Identify which cell holds the provided text, then report its [X, Y] central coordinate. 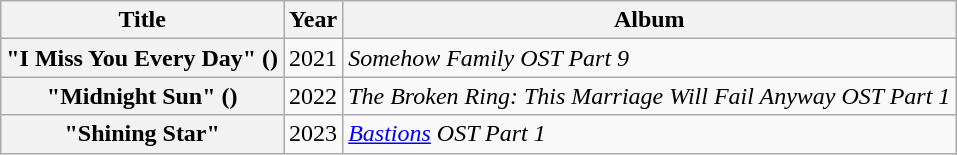
Album [650, 20]
2023 [314, 134]
Year [314, 20]
Title [142, 20]
Bastions OST Part 1 [650, 134]
2022 [314, 96]
Somehow Family OST Part 9 [650, 58]
"I Miss You Every Day" () [142, 58]
"Shining Star" [142, 134]
The Broken Ring: This Marriage Will Fail Anyway OST Part 1 [650, 96]
2021 [314, 58]
"Midnight Sun" () [142, 96]
